Return [X, Y] of the center of cell containing provided text 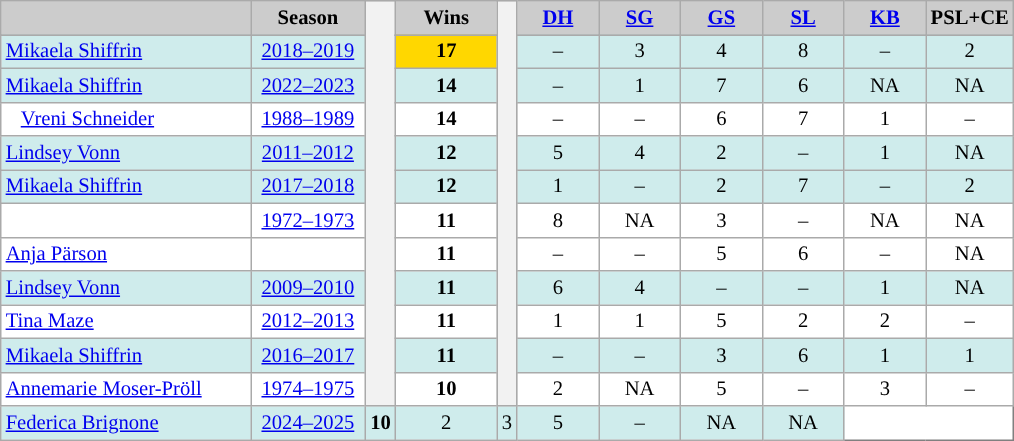
Annemarie Moser-Pröll [126, 389]
2016–2017 [308, 355]
1974–1975 [308, 389]
1972–1973 [308, 220]
KB [885, 17]
2011–2012 [308, 153]
SL [803, 17]
PSL+CE [970, 17]
DH [558, 17]
17 [446, 51]
2012–2013 [308, 321]
GS [721, 17]
Anja Pärson [126, 254]
2017–2018 [308, 186]
2018–2019 [308, 51]
SG [640, 17]
2022–2023 [308, 85]
Season [308, 17]
2024–2025 [308, 423]
1988–1989 [308, 119]
Tina Maze [126, 321]
Wins [446, 17]
Federica Brignone [126, 423]
2009–2010 [308, 287]
Vreni Schneider [126, 119]
